Extract the (X, Y) coordinate from the center of the cell holding the provided text.  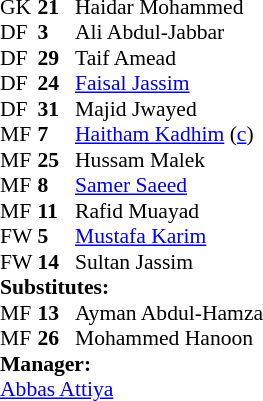
Mustafa Karim (169, 237)
26 (57, 339)
Ayman Abdul-Hamza (169, 313)
Hussam Malek (169, 160)
Samer Saeed (169, 185)
29 (57, 58)
7 (57, 135)
Faisal Jassim (169, 83)
25 (57, 160)
Rafid Muayad (169, 211)
24 (57, 83)
Substitutes: (132, 287)
5 (57, 237)
3 (57, 33)
Mohammed Hanoon (169, 339)
8 (57, 185)
Sultan Jassim (169, 262)
Ali Abdul-Jabbar (169, 33)
11 (57, 211)
14 (57, 262)
Haitham Kadhim (c) (169, 135)
Manager: (132, 364)
13 (57, 313)
31 (57, 109)
Taif Amead (169, 58)
Majid Jwayed (169, 109)
